Detect which cell encompasses the target text, then output its [X, Y] center coordinate. 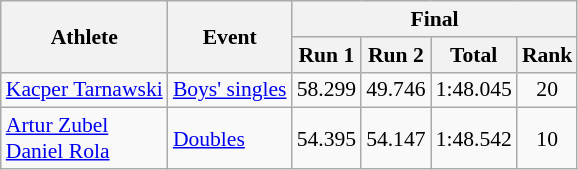
Athlete [84, 36]
Rank [548, 55]
Final [435, 19]
58.299 [326, 90]
1:48.045 [474, 90]
Kacper Tarnawski [84, 90]
54.147 [396, 138]
Artur ZubelDaniel Rola [84, 138]
Boys' singles [230, 90]
49.746 [396, 90]
Event [230, 36]
10 [548, 138]
54.395 [326, 138]
Total [474, 55]
20 [548, 90]
Doubles [230, 138]
1:48.542 [474, 138]
Run 1 [326, 55]
Run 2 [396, 55]
